Capture the cell that displays the provided text and extract its [X, Y] central coordinate. 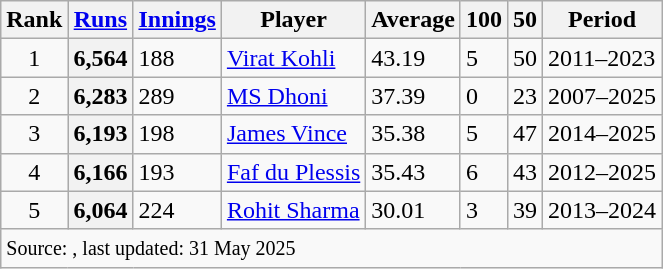
43.19 [414, 58]
100 [484, 20]
188 [177, 58]
Faf du Plessis [293, 172]
MS Dhoni [293, 96]
Period [602, 20]
Average [414, 20]
6,166 [100, 172]
47 [524, 134]
37.39 [414, 96]
6,064 [100, 210]
224 [177, 210]
James Vince [293, 134]
1 [34, 58]
35.43 [414, 172]
23 [524, 96]
Runs [100, 20]
198 [177, 134]
2011–2023 [602, 58]
Virat Kohli [293, 58]
2012–2025 [602, 172]
2 [34, 96]
0 [484, 96]
39 [524, 210]
193 [177, 172]
4 [34, 172]
Player [293, 20]
Source: , last updated: 31 May 2025 [332, 248]
6,564 [100, 58]
2014–2025 [602, 134]
6 [484, 172]
43 [524, 172]
Rank [34, 20]
Innings [177, 20]
6,193 [100, 134]
289 [177, 96]
2007–2025 [602, 96]
6,283 [100, 96]
2013–2024 [602, 210]
Rohit Sharma [293, 210]
35.38 [414, 134]
30.01 [414, 210]
